Provide the [x, y] coordinate of the cell's center where the given text is located.  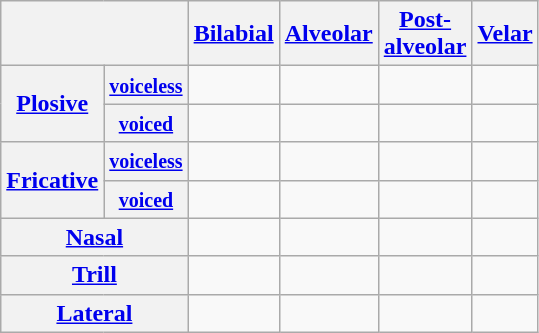
Nasal [94, 237]
Lateral [94, 313]
Plosive [52, 104]
Bilabial [234, 34]
Trill [94, 275]
Velar [505, 34]
Alveolar [328, 34]
Post-alveolar [425, 34]
Fricative [52, 180]
